For the text-containing cell, return its midpoint in [X, Y] coordinate format. 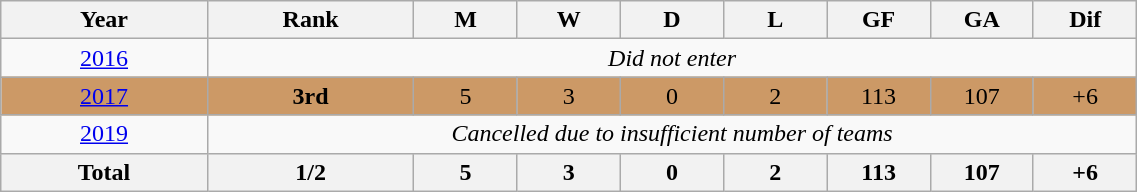
M [466, 20]
GF [878, 20]
2019 [104, 134]
Year [104, 20]
2017 [104, 96]
2016 [104, 58]
D [672, 20]
Rank [310, 20]
Dif [1084, 20]
GA [982, 20]
1/2 [310, 172]
Total [104, 172]
3rd [310, 96]
Did not enter [672, 58]
Cancelled due to insufficient number of teams [672, 134]
L [776, 20]
W [568, 20]
